Search for the cell housing the specified text and yield its [X, Y] center coordinate. 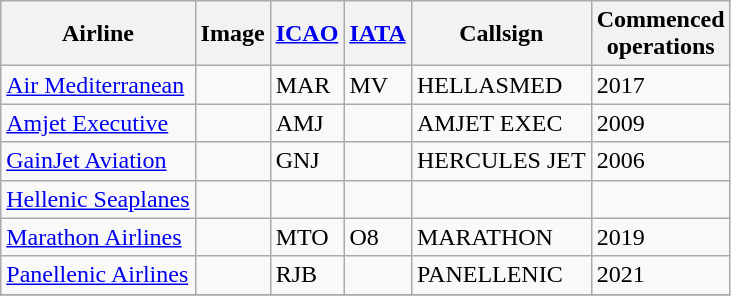
Marathon Airlines [98, 237]
HELLASMED [501, 85]
Panellenic Airlines [98, 275]
Airline [98, 34]
2006 [660, 161]
Amjet Executive [98, 123]
Hellenic Seaplanes [98, 199]
RJB [307, 275]
2021 [660, 275]
IATA [378, 34]
GNJ [307, 161]
Air Mediterranean [98, 85]
MV [378, 85]
Callsign [501, 34]
Commencedoperations [660, 34]
AMJ [307, 123]
AMJET EXEC [501, 123]
MARATHON [501, 237]
MTO [307, 237]
2017 [660, 85]
O8 [378, 237]
PANELLENIC [501, 275]
Image [232, 34]
GainJet Aviation [98, 161]
MAR [307, 85]
2019 [660, 237]
ICAO [307, 34]
2009 [660, 123]
HERCULES JET [501, 161]
